Return [x, y] of the center of cell containing provided text 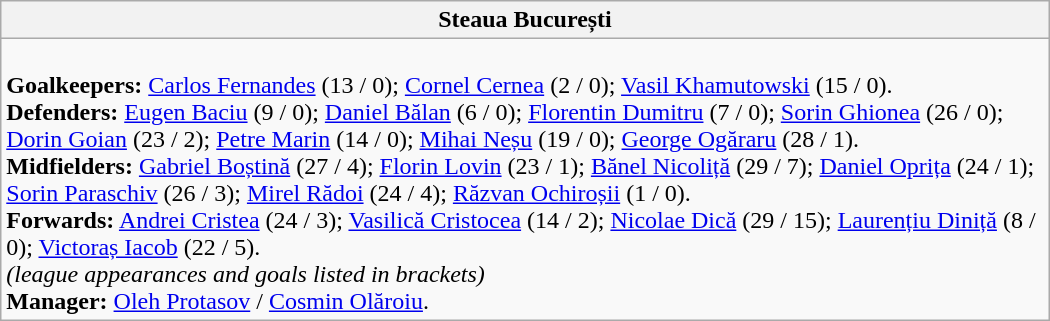
Steaua București [525, 20]
